Output the [x, y] coordinate of the center of the cell containing the given text.  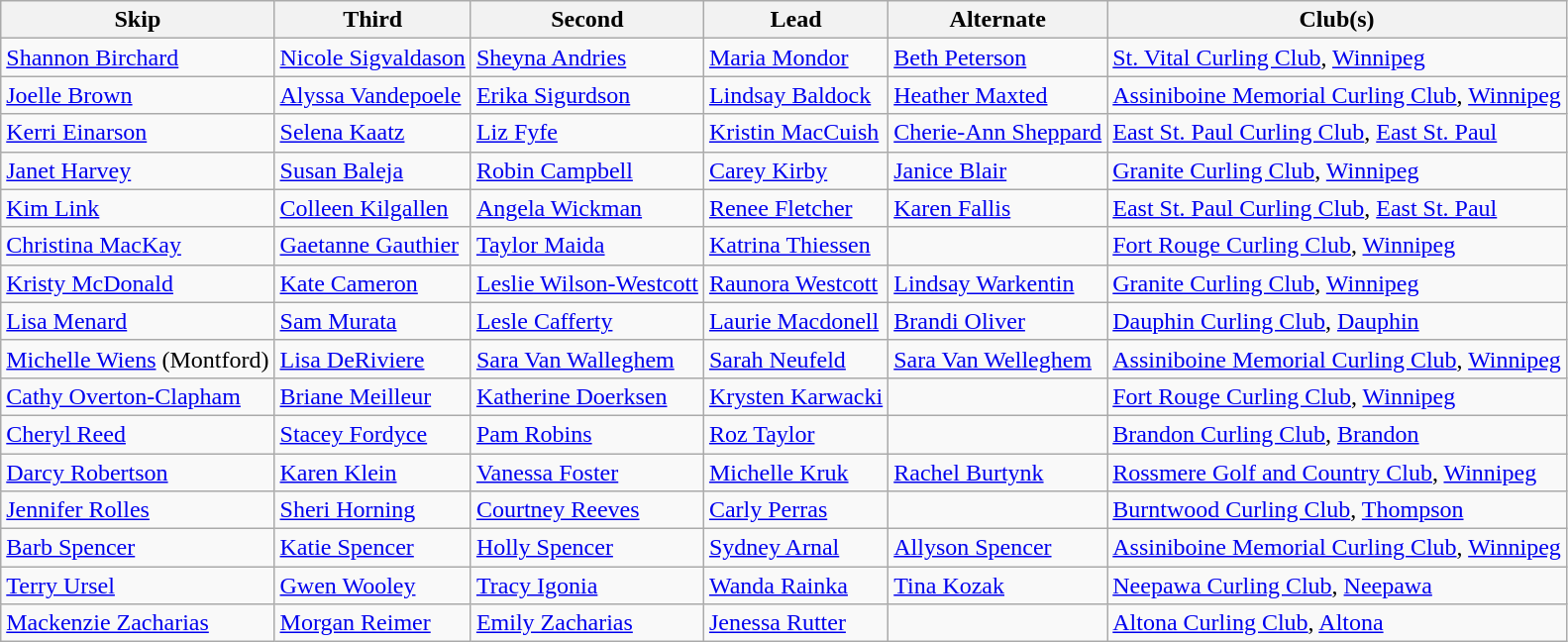
Krysten Karwacki [795, 396]
Cheryl Reed [138, 434]
Gwen Wooley [372, 586]
Terry Ursel [138, 586]
Jenessa Rutter [795, 623]
Sheri Horning [372, 510]
Kate Cameron [372, 283]
Karen Fallis [998, 208]
Third [372, 20]
Renee Fletcher [795, 208]
Barb Spencer [138, 548]
Michelle Kruk [795, 473]
Carly Perras [795, 510]
Brandi Oliver [998, 321]
Vanessa Foster [586, 473]
Second [586, 20]
Cathy Overton-Clapham [138, 396]
Alyssa Vandepoele [372, 95]
Rachel Burtynk [998, 473]
Dauphin Curling Club, Dauphin [1337, 321]
Neepawa Curling Club, Neepawa [1337, 586]
Susan Baleja [372, 170]
Nicole Sigvaldason [372, 57]
Beth Peterson [998, 57]
Lisa DeRiviere [372, 359]
Stacey Fordyce [372, 434]
Kim Link [138, 208]
Morgan Reimer [372, 623]
Janet Harvey [138, 170]
Roz Taylor [795, 434]
Lesle Cafferty [586, 321]
Darcy Robertson [138, 473]
Holly Spencer [586, 548]
Wanda Rainka [795, 586]
Cherie-Ann Sheppard [998, 133]
Raunora Westcott [795, 283]
Sara Van Walleghem [586, 359]
Emily Zacharias [586, 623]
Angela Wickman [586, 208]
Lisa Menard [138, 321]
Burntwood Curling Club, Thompson [1337, 510]
Sydney Arnal [795, 548]
Tracy Igonia [586, 586]
Briane Meilleur [372, 396]
Jennifer Rolles [138, 510]
Christina MacKay [138, 246]
St. Vital Curling Club, Winnipeg [1337, 57]
Pam Robins [586, 434]
Mackenzie Zacharias [138, 623]
Sarah Neufeld [795, 359]
Lindsay Warkentin [998, 283]
Selena Kaatz [372, 133]
Altona Curling Club, Altona [1337, 623]
Gaetanne Gauthier [372, 246]
Kristin MacCuish [795, 133]
Alternate [998, 20]
Kerri Einarson [138, 133]
Leslie Wilson-Westcott [586, 283]
Janice Blair [998, 170]
Allyson Spencer [998, 548]
Brandon Curling Club, Brandon [1337, 434]
Lead [795, 20]
Skip [138, 20]
Tina Kozak [998, 586]
Sara Van Welleghem [998, 359]
Sheyna Andries [586, 57]
Club(s) [1337, 20]
Carey Kirby [795, 170]
Erika Sigurdson [586, 95]
Joelle Brown [138, 95]
Kristy McDonald [138, 283]
Liz Fyfe [586, 133]
Karen Klein [372, 473]
Maria Mondor [795, 57]
Taylor Maida [586, 246]
Shannon Birchard [138, 57]
Michelle Wiens (Montford) [138, 359]
Katrina Thiessen [795, 246]
Courtney Reeves [586, 510]
Colleen Kilgallen [372, 208]
Heather Maxted [998, 95]
Sam Murata [372, 321]
Lindsay Baldock [795, 95]
Laurie Macdonell [795, 321]
Katie Spencer [372, 548]
Robin Campbell [586, 170]
Katherine Doerksen [586, 396]
Rossmere Golf and Country Club, Winnipeg [1337, 473]
